Detect which cell encompasses the target text, then output its [x, y] center coordinate. 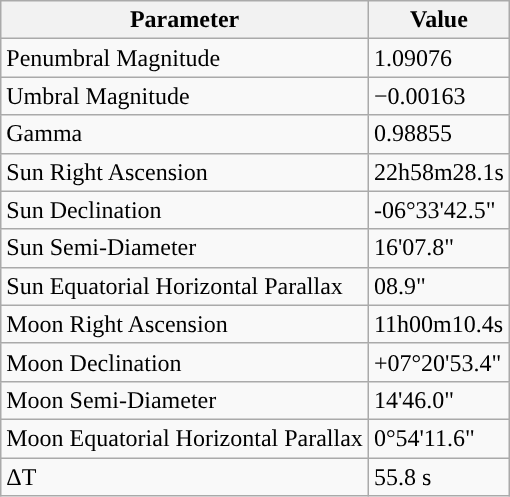
Sun Declination [185, 210]
11h00m10.4s [438, 324]
55.8 s [438, 477]
22h58m28.1s [438, 172]
Moon Semi-Diameter [185, 400]
Moon Right Ascension [185, 324]
Sun Right Ascension [185, 172]
Sun Equatorial Horizontal Parallax [185, 286]
−0.00163 [438, 96]
Umbral Magnitude [185, 96]
Moon Equatorial Horizontal Parallax [185, 438]
Sun Semi-Diameter [185, 248]
-06°33'42.5" [438, 210]
08.9" [438, 286]
1.09076 [438, 58]
16'07.8" [438, 248]
0°54'11.6" [438, 438]
+07°20'53.4" [438, 362]
Value [438, 20]
Gamma [185, 134]
Moon Declination [185, 362]
ΔT [185, 477]
Parameter [185, 20]
14'46.0" [438, 400]
0.98855 [438, 134]
Penumbral Magnitude [185, 58]
